Detect which cell encompasses the target text, then output its [X, Y] center coordinate. 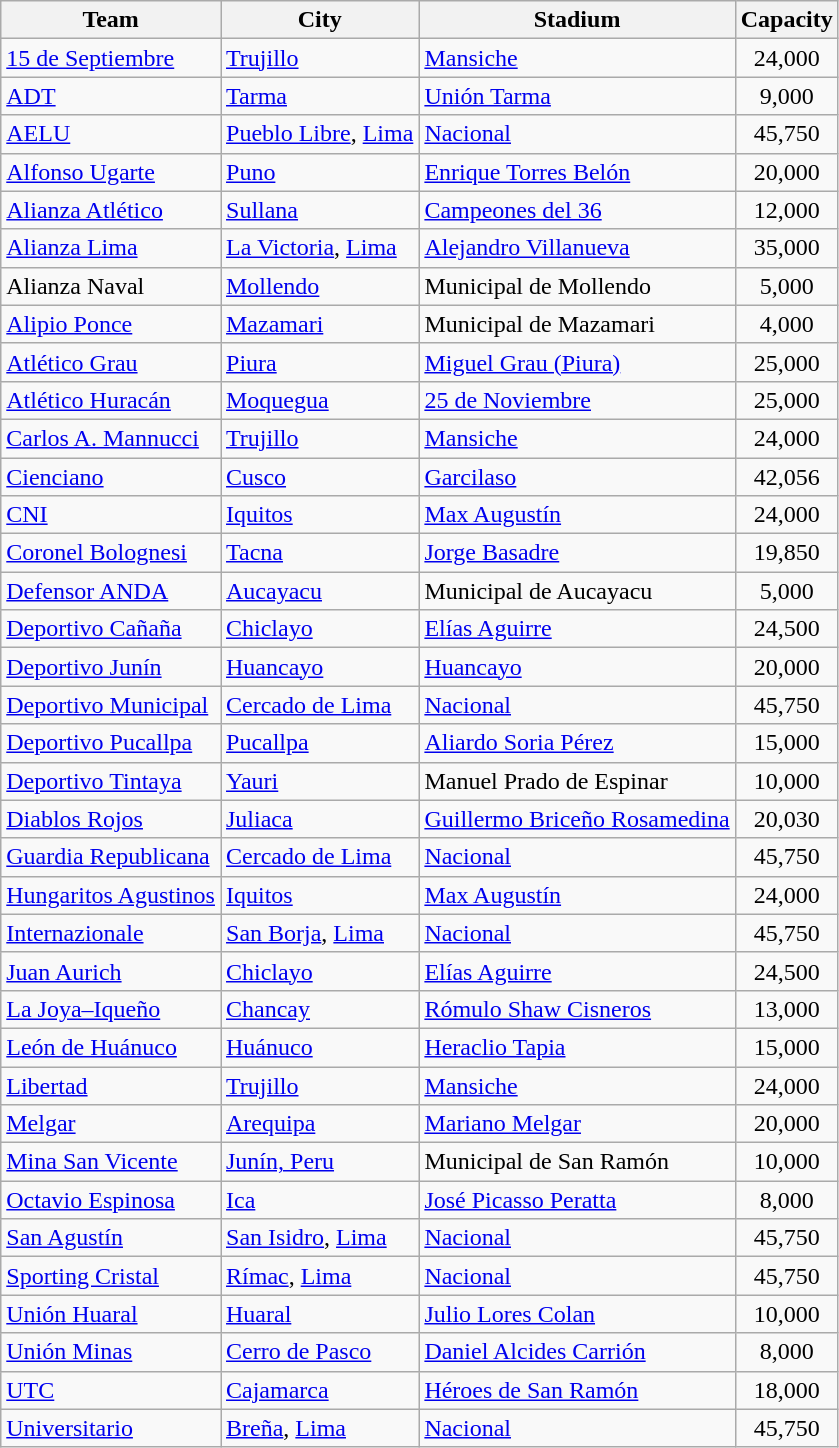
18,000 [786, 1390]
Tarma [319, 96]
Puno [319, 172]
Enrique Torres Belón [577, 172]
Unión Tarma [577, 96]
Héroes de San Ramón [577, 1390]
25 de Noviembre [577, 400]
Municipal de Mazamari [577, 324]
Moquegua [319, 400]
Guillermo Briceño Rosamedina [577, 819]
Garcilaso [577, 477]
San Borja, Lima [319, 933]
Rímac, Lima [319, 1276]
Stadium [577, 20]
Universitario [111, 1428]
Alianza Lima [111, 248]
Alejandro Villanueva [577, 248]
Atlético Grau [111, 362]
San Agustín [111, 1238]
Libertad [111, 1085]
Carlos A. Mannucci [111, 438]
León de Huánuco [111, 1047]
Unión Huaral [111, 1314]
Miguel Grau (Piura) [577, 362]
Juliaca [319, 819]
Atlético Huracán [111, 400]
Municipal de San Ramón [577, 1162]
City [319, 20]
Deportivo Tintaya [111, 781]
4,000 [786, 324]
Alfonso Ugarte [111, 172]
Ica [319, 1200]
Mina San Vicente [111, 1162]
42,056 [786, 477]
Breña, Lima [319, 1428]
9,000 [786, 96]
Unión Minas [111, 1352]
Hungaritos Agustinos [111, 895]
Deportivo Junín [111, 667]
Municipal de Mollendo [577, 286]
Aucayacu [319, 591]
Yauri [319, 781]
Heraclio Tapia [577, 1047]
AELU [111, 134]
Rómulo Shaw Cisneros [577, 1009]
Sullana [319, 210]
Pueblo Libre, Lima [319, 134]
15 de Septiembre [111, 58]
ADT [111, 96]
Team [111, 20]
Coronel Bolognesi [111, 553]
Cerro de Pasco [319, 1352]
Octavio Espinosa [111, 1200]
Alipio Ponce [111, 324]
Municipal de Aucayacu [577, 591]
Diablos Rojos [111, 819]
20,030 [786, 819]
Deportivo Cañaña [111, 629]
19,850 [786, 553]
Cienciano [111, 477]
Chancay [319, 1009]
Defensor ANDA [111, 591]
UTC [111, 1390]
José Picasso Peratta [577, 1200]
Huaral [319, 1314]
13,000 [786, 1009]
Jorge Basadre [577, 553]
Campeones del 36 [577, 210]
Aliardo Soria Pérez [577, 743]
Sporting Cristal [111, 1276]
Deportivo Pucallpa [111, 743]
Cajamarca [319, 1390]
Guardia Republicana [111, 857]
Alianza Atlético [111, 210]
Manuel Prado de Espinar [577, 781]
San Isidro, Lima [319, 1238]
Piura [319, 362]
Capacity [786, 20]
Mariano Melgar [577, 1124]
12,000 [786, 210]
35,000 [786, 248]
Juan Aurich [111, 971]
Melgar [111, 1124]
Deportivo Municipal [111, 705]
Daniel Alcides Carrión [577, 1352]
La Joya–Iqueño [111, 1009]
Mazamari [319, 324]
Internazionale [111, 933]
Junín, Peru [319, 1162]
La Victoria, Lima [319, 248]
Mollendo [319, 286]
Julio Lores Colan [577, 1314]
Arequipa [319, 1124]
CNI [111, 515]
Tacna [319, 553]
Huánuco [319, 1047]
Cusco [319, 477]
Pucallpa [319, 743]
Alianza Naval [111, 286]
